Extract the (x, y) coordinate from the center of the cell holding the provided text.  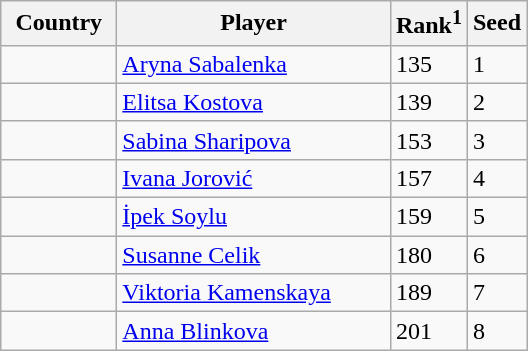
153 (428, 140)
Viktoria Kamenskaya (254, 293)
189 (428, 293)
8 (496, 331)
Player (254, 24)
180 (428, 255)
2 (496, 102)
159 (428, 217)
Susanne Celik (254, 255)
4 (496, 178)
157 (428, 178)
Seed (496, 24)
Sabina Sharipova (254, 140)
1 (496, 64)
Ivana Jorović (254, 178)
Aryna Sabalenka (254, 64)
Elitsa Kostova (254, 102)
Rank1 (428, 24)
İpek Soylu (254, 217)
Anna Blinkova (254, 331)
7 (496, 293)
135 (428, 64)
5 (496, 217)
Country (59, 24)
6 (496, 255)
3 (496, 140)
201 (428, 331)
139 (428, 102)
